Output the (X, Y) coordinate of the center of the cell containing the given text.  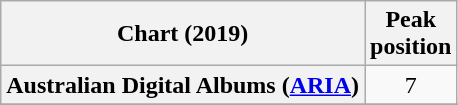
Chart (2019) (183, 34)
Peakposition (411, 34)
7 (411, 85)
Australian Digital Albums (ARIA) (183, 85)
